Determine the (X, Y) coordinate at the center of the cell enclosing the given text.  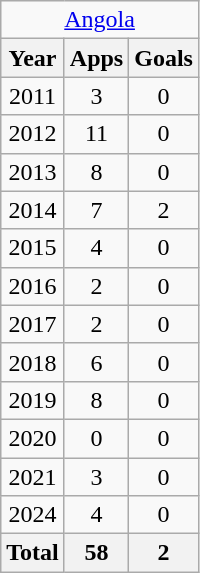
2013 (33, 172)
2024 (33, 515)
58 (96, 553)
2020 (33, 438)
2021 (33, 477)
2018 (33, 362)
2016 (33, 286)
Goals (164, 58)
Apps (96, 58)
Total (33, 553)
2017 (33, 324)
6 (96, 362)
2011 (33, 96)
2015 (33, 248)
Year (33, 58)
Angola (100, 20)
2012 (33, 134)
2019 (33, 400)
2014 (33, 210)
7 (96, 210)
11 (96, 134)
